Detect which cell encompasses the target text, then output its (x, y) center coordinate. 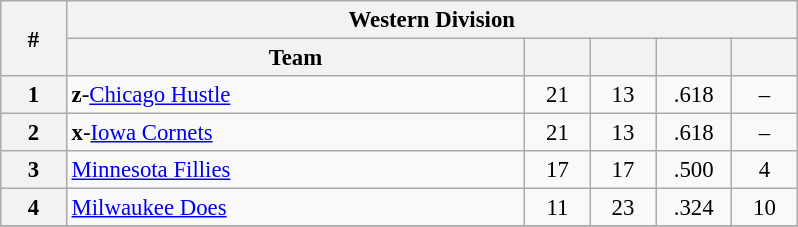
1 (34, 95)
2 (34, 133)
z-Chicago Hustle (295, 95)
Minnesota Fillies (295, 170)
Western Division (432, 20)
.324 (694, 208)
3 (34, 170)
Milwaukee Does (295, 208)
11 (558, 208)
Team (295, 58)
.500 (694, 170)
# (34, 38)
10 (765, 208)
23 (622, 208)
x-Iowa Cornets (295, 133)
